Return (x, y) of the center of cell containing provided text 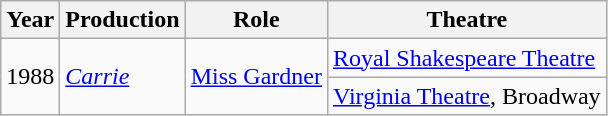
Virginia Theatre, Broadway (466, 96)
Year (30, 20)
Carrie (122, 77)
Theatre (466, 20)
1988 (30, 77)
Production (122, 20)
Royal Shakespeare Theatre (466, 58)
Role (256, 20)
Miss Gardner (256, 77)
